Search for the cell housing the specified text and yield its [x, y] center coordinate. 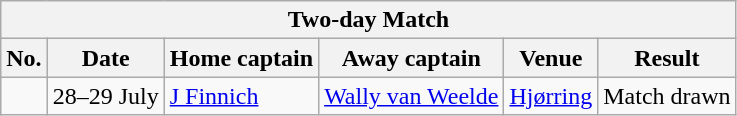
Wally van Weelde [412, 96]
Match drawn [667, 96]
No. [24, 58]
Hjørring [551, 96]
Away captain [412, 58]
Home captain [241, 58]
Result [667, 58]
Two-day Match [368, 20]
J Finnich [241, 96]
Date [106, 58]
28–29 July [106, 96]
Venue [551, 58]
